Detect which cell encompasses the target text, then output its (X, Y) center coordinate. 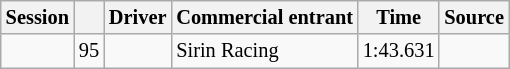
Driver (138, 17)
Sirin Racing (264, 51)
Session (38, 17)
Commercial entrant (264, 17)
Time (399, 17)
1:43.631 (399, 51)
Source (474, 17)
95 (89, 51)
